Return [X, Y] of the center of cell containing provided text 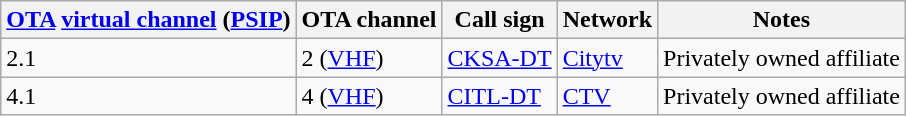
2 (VHF) [369, 58]
CTV [607, 96]
OTA virtual channel (PSIP) [148, 20]
CITL-DT [500, 96]
Network [607, 20]
Citytv [607, 58]
2.1 [148, 58]
CKSA-DT [500, 58]
Call sign [500, 20]
4.1 [148, 96]
4 (VHF) [369, 96]
OTA channel [369, 20]
Notes [782, 20]
